Extract the (X, Y) coordinate from the center of the cell holding the provided text.  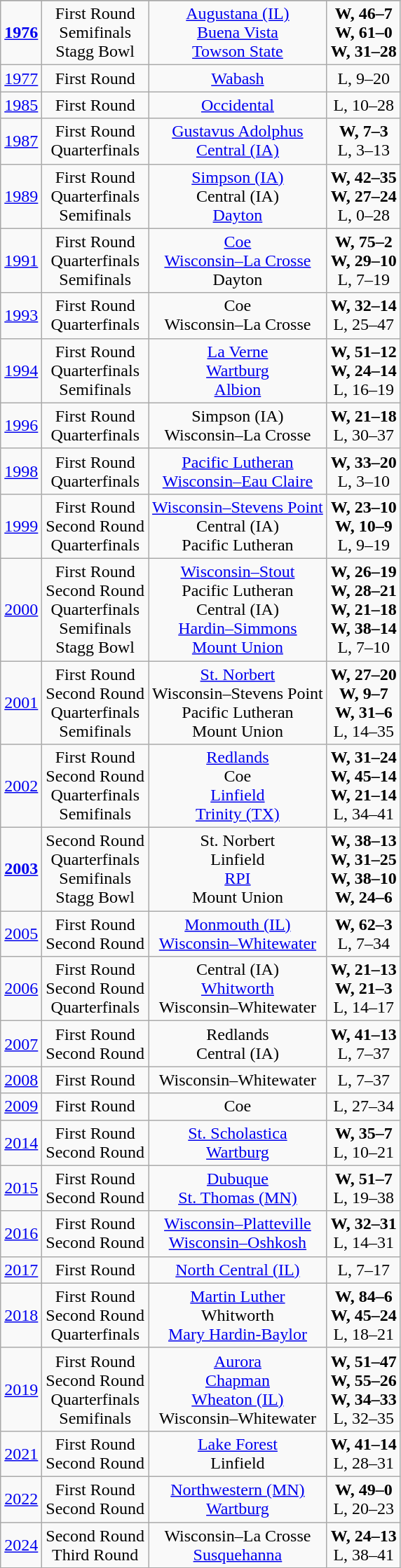
St. ScholasticaWartburg (238, 1143)
Augustana (IL)Buena VistaTowson State (238, 33)
W, 31–24W, 45–14W, 21–14L, 34–41 (363, 786)
2002 (21, 786)
W, 38–13W, 31–25W, 38–10W, 24–6 (363, 870)
Wisconsin–La CrosseSusquehanna (238, 1545)
2014 (21, 1143)
W, 32–31L, 14–31 (363, 1234)
W, 33–20L, 3–10 (363, 471)
Pacific LutheranWisconsin–Eau Claire (238, 471)
2017 (21, 1270)
1999 (21, 526)
2018 (21, 1315)
Coe (238, 1106)
2000 (21, 609)
W, 27–20W, 9–7W, 31–6L, 14–35 (363, 703)
2021 (21, 1454)
W, 49–0L, 20–23 (363, 1499)
W, 26–19W, 28–21 W, 21–18W, 38–14L, 7–10 (363, 609)
1991 (21, 261)
Second RoundThird Round (95, 1545)
2008 (21, 1080)
Wisconsin–Stevens PointCentral (IA)Pacific Lutheran (238, 526)
2006 (21, 989)
Simpson (IA)Central (IA)Dayton (238, 196)
Monmouth (IL)Wisconsin–Whitewater (238, 934)
1987 (21, 141)
W, 42–35W, 27–24L, 0–28 (363, 196)
First RoundSecond RoundQuarterfinalsSemifinalsStagg Bowl (95, 609)
2022 (21, 1499)
W, 24–13L, 38–41 (363, 1545)
St. NorbertWisconsin–Stevens PointPacific LutheranMount Union (238, 703)
L, 27–34 (363, 1106)
RedlandsCentral (IA) (238, 1043)
W, 51–47W, 55–26W, 34–33L, 32–35 (363, 1389)
W, 35–7L, 10–21 (363, 1143)
Wisconsin–StoutPacific LutheranCentral (IA)Hardin–SimmonsMount Union (238, 609)
RedlandsCoeLinfieldTrinity (TX) (238, 786)
2003 (21, 870)
L, 7–37 (363, 1080)
North Central (IL) (238, 1270)
1976 (21, 33)
Second RoundQuarterfinalsSemifinalsStagg Bowl (95, 870)
W, 46–7W, 61–0W, 31–28 (363, 33)
L, 9–20 (363, 78)
2001 (21, 703)
W, 62–3L, 7–34 (363, 934)
2009 (21, 1106)
W, 21–13W, 21–3L, 14–17 (363, 989)
Gustavus AdolphusCentral (IA) (238, 141)
Northwestern (MN)Wartburg (238, 1499)
CoeWisconsin–La CrosseDayton (238, 261)
L, 7–17 (363, 1270)
1993 (21, 315)
2015 (21, 1188)
1996 (21, 426)
2007 (21, 1043)
St. NorbertLinfieldRPIMount Union (238, 870)
W, 7–3L, 3–13 (363, 141)
W, 51–12W, 24–14L, 16–19 (363, 370)
W, 41–13L, 7–37 (363, 1043)
1994 (21, 370)
W, 84–6W, 45–24L, 18–21 (363, 1315)
DubuqueSt. Thomas (MN) (238, 1188)
2024 (21, 1545)
W, 21–18L, 30–37 (363, 426)
W, 41–14L, 28–31 (363, 1454)
W, 32–14L, 25–47 (363, 315)
1977 (21, 78)
Wabash (238, 78)
2016 (21, 1234)
CoeWisconsin–La Crosse (238, 315)
2005 (21, 934)
W, 51–7L, 19–38 (363, 1188)
1989 (21, 196)
Wisconsin–Whitewater (238, 1080)
AuroraChapmanWheaton (IL)Wisconsin–Whitewater (238, 1389)
2019 (21, 1389)
First RoundSemifinalsStagg Bowl (95, 33)
Martin LutherWhitworthMary Hardin-Baylor (238, 1315)
1985 (21, 105)
Occidental (238, 105)
Simpson (IA)Wisconsin–La Crosse (238, 426)
Lake ForestLinfield (238, 1454)
Wisconsin–PlattevilleWisconsin–Oshkosh (238, 1234)
1998 (21, 471)
La VerneWartburgAlbion (238, 370)
W, 75–2W, 29–10L, 7–19 (363, 261)
W, 23–10W, 10–9L, 9–19 (363, 526)
Central (IA)WhitworthWisconsin–Whitewater (238, 989)
L, 10–28 (363, 105)
